Locate the cell with the specified text and output its [X, Y] center coordinate. 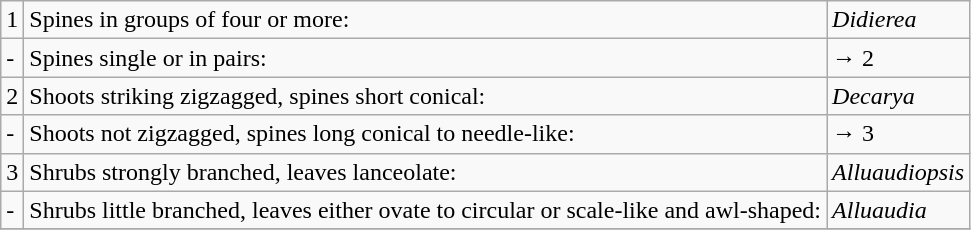
→ 3 [898, 134]
Shrubs strongly branched, leaves lanceolate: [426, 172]
2 [12, 96]
Didierea [898, 20]
Alluaudiopsis [898, 172]
Spines in groups of four or more: [426, 20]
→ 2 [898, 58]
1 [12, 20]
Alluaudia [898, 210]
3 [12, 172]
Shoots not zigzagged, spines long conical to needle-like: [426, 134]
Spines single or in pairs: [426, 58]
Shrubs little branched, leaves either ovate to circular or scale-like and awl-shaped: [426, 210]
Shoots striking zigzagged, spines short conical: [426, 96]
Decarya [898, 96]
